Determine the [x, y] coordinate at the center of the cell enclosing the given text.  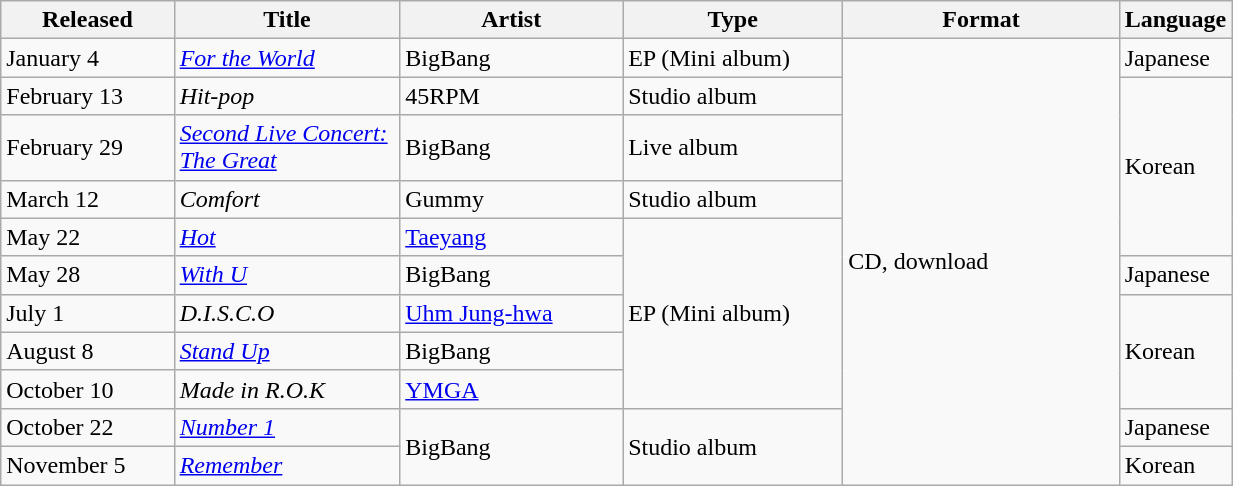
July 1 [88, 313]
October 10 [88, 389]
February 13 [88, 96]
March 12 [88, 199]
May 22 [88, 237]
Released [88, 20]
45RPM [512, 96]
Format [981, 20]
Stand Up [287, 351]
Made in R.O.K [287, 389]
Artist [512, 20]
Uhm Jung-hwa [512, 313]
Type [733, 20]
November 5 [88, 465]
Hit-pop [287, 96]
Second Live Concert: The Great [287, 148]
October 22 [88, 427]
With U [287, 275]
YMGA [512, 389]
CD, download [981, 262]
May 28 [88, 275]
Title [287, 20]
Taeyang [512, 237]
D.I.S.C.O [287, 313]
Hot [287, 237]
Number 1 [287, 427]
January 4 [88, 58]
For the World [287, 58]
Remember [287, 465]
February 29 [88, 148]
Comfort [287, 199]
Live album [733, 148]
Language [1175, 20]
August 8 [88, 351]
Gummy [512, 199]
